Extract the (x, y) coordinate from the center of the cell holding the provided text.  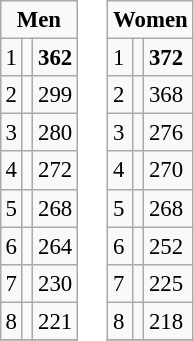
280 (56, 133)
Men (38, 20)
272 (56, 170)
218 (168, 321)
225 (168, 283)
299 (56, 95)
230 (56, 283)
362 (56, 58)
252 (168, 246)
372 (168, 58)
264 (56, 246)
221 (56, 321)
270 (168, 170)
Women (150, 20)
276 (168, 133)
368 (168, 95)
